Extract the [X, Y] coordinate from the center of the cell holding the provided text.  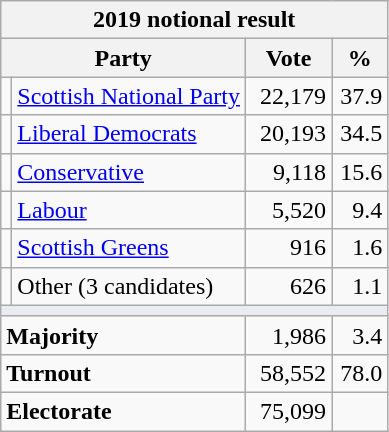
916 [289, 248]
Scottish National Party [129, 96]
3.4 [360, 335]
Conservative [129, 172]
626 [289, 286]
Electorate [124, 411]
Scottish Greens [129, 248]
22,179 [289, 96]
Party [124, 58]
Other (3 candidates) [129, 286]
9.4 [360, 210]
Vote [289, 58]
Turnout [124, 373]
75,099 [289, 411]
Labour [129, 210]
15.6 [360, 172]
1,986 [289, 335]
1.1 [360, 286]
5,520 [289, 210]
Liberal Democrats [129, 134]
37.9 [360, 96]
2019 notional result [194, 20]
58,552 [289, 373]
Majority [124, 335]
34.5 [360, 134]
9,118 [289, 172]
78.0 [360, 373]
20,193 [289, 134]
1.6 [360, 248]
% [360, 58]
